Find where the given text appears and provide that cell's center as (X, Y) coordinate. 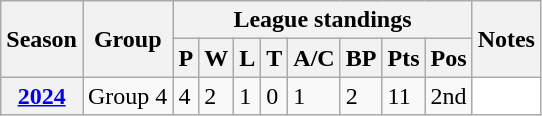
2024 (42, 96)
4 (186, 96)
Notes (506, 39)
11 (404, 96)
L (248, 58)
League standings (322, 20)
Season (42, 39)
Group 4 (127, 96)
0 (274, 96)
Pts (404, 58)
Group (127, 39)
A/C (314, 58)
W (216, 58)
P (186, 58)
Pos (448, 58)
T (274, 58)
2nd (448, 96)
BP (361, 58)
